Detect which cell encompasses the target text, then output its [X, Y] center coordinate. 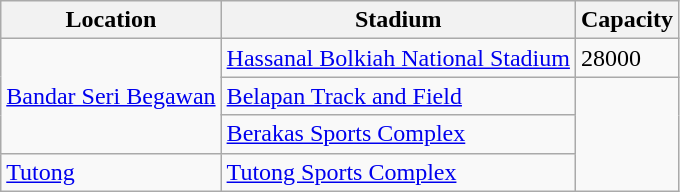
28000 [626, 58]
Tutong Sports Complex [398, 172]
Berakas Sports Complex [398, 134]
Hassanal Bolkiah National Stadium [398, 58]
Capacity [626, 20]
Belapan Track and Field [398, 96]
Location [111, 20]
Bandar Seri Begawan [111, 96]
Stadium [398, 20]
Tutong [111, 172]
